Identify which cell holds the provided text, then report its (X, Y) central coordinate. 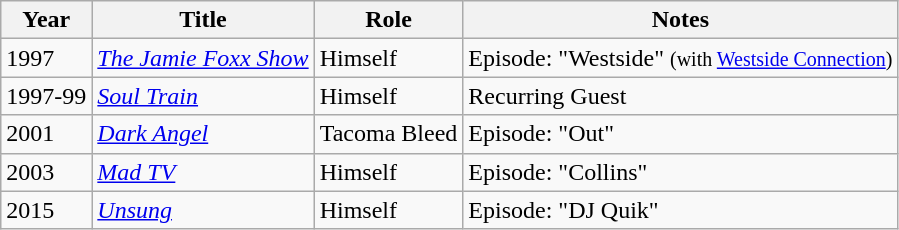
1997 (46, 58)
Year (46, 20)
Episode: "Westside" (with Westside Connection) (680, 58)
Episode: "DJ Quik" (680, 210)
2003 (46, 172)
Recurring Guest (680, 96)
Episode: "Collins" (680, 172)
Title (203, 20)
2001 (46, 134)
1997-99 (46, 96)
Mad TV (203, 172)
The Jamie Foxx Show (203, 58)
Unsung (203, 210)
Dark Angel (203, 134)
Episode: "Out" (680, 134)
Soul Train (203, 96)
Role (388, 20)
Tacoma Bleed (388, 134)
Notes (680, 20)
2015 (46, 210)
